Provide the [X, Y] coordinate of the cell's center where the given text is located.  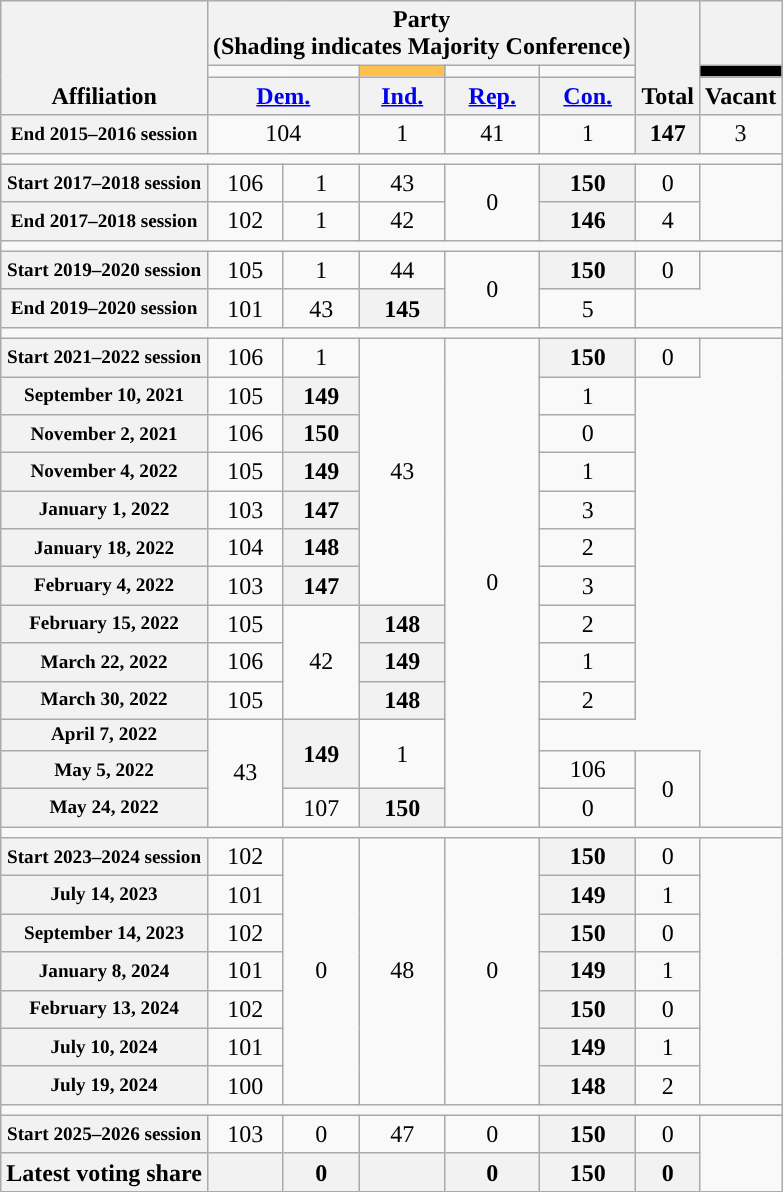
January 1, 2022 [104, 510]
Total [668, 58]
September 14, 2023 [104, 933]
Dem. [283, 96]
Con. [588, 96]
March 30, 2022 [104, 700]
Party (Shading indicates Majority Conference) [422, 34]
February 13, 2024 [104, 1009]
July 19, 2024 [104, 1085]
Vacant [740, 96]
107 [321, 808]
Rep. [492, 96]
Start 2025–2026 session [104, 1134]
47 [402, 1134]
146 [588, 221]
February 4, 2022 [104, 586]
Start 2017–2018 session [104, 183]
January 8, 2024 [104, 971]
January 18, 2022 [104, 548]
September 10, 2021 [104, 395]
May 24, 2022 [104, 808]
Start 2023–2024 session [104, 857]
April 7, 2022 [104, 735]
July 14, 2023 [104, 895]
4 [668, 221]
41 [492, 134]
March 22, 2022 [104, 662]
Affiliation [104, 58]
End 2017–2018 session [104, 221]
End 2019–2020 session [104, 308]
48 [402, 971]
November 4, 2022 [104, 472]
November 2, 2021 [104, 434]
July 10, 2024 [104, 1047]
Start 2019–2020 session [104, 270]
May 5, 2022 [104, 770]
44 [402, 270]
100 [245, 1085]
Start 2021–2022 session [104, 357]
145 [402, 308]
Latest voting share [104, 1172]
5 [588, 308]
End 2015–2016 session [104, 134]
Ind. [402, 96]
February 15, 2022 [104, 624]
